For the text-containing cell, return its midpoint in [x, y] coordinate format. 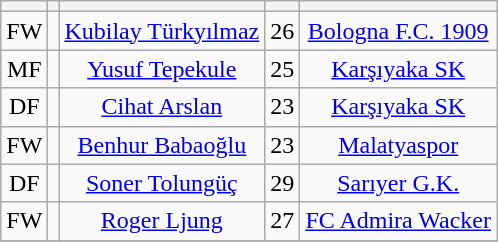
26 [282, 31]
Soner Tolungüç [162, 183]
25 [282, 69]
Cihat Arslan [162, 107]
MF [24, 69]
Malatyaspor [398, 145]
27 [282, 221]
Bologna F.C. 1909 [398, 31]
Kubilay Türkyılmaz [162, 31]
Yusuf Tepekule [162, 69]
Sarıyer G.K. [398, 183]
Benhur Babaoğlu [162, 145]
Roger Ljung [162, 221]
FC Admira Wacker [398, 221]
29 [282, 183]
